Return the [X, Y] coordinate for the center point of the cell that contains the specified text.  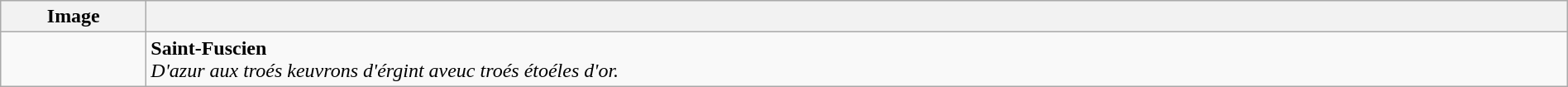
Image [74, 17]
Saint-FuscienD'azur aux troés keuvrons d'érgint aveuc troés étoéles d'or. [857, 60]
